Detect which cell encompasses the target text, then output its (x, y) center coordinate. 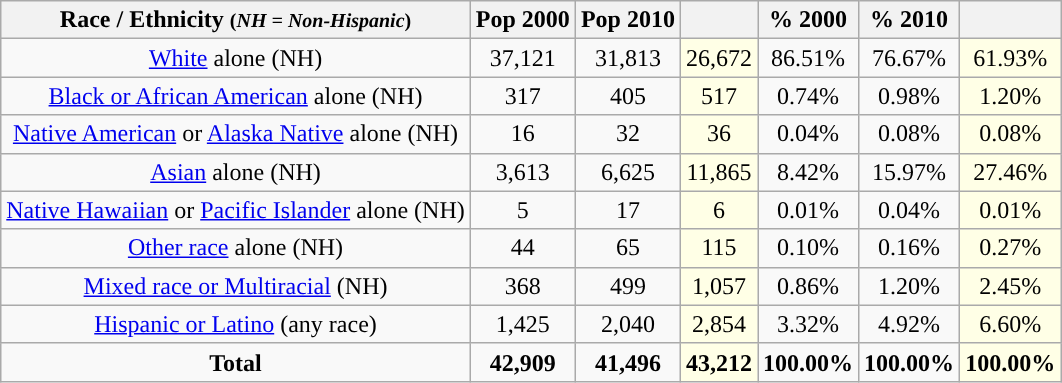
517 (718, 96)
1,425 (522, 324)
8.42% (808, 172)
6.60% (1010, 324)
16 (522, 134)
42,909 (522, 362)
61.93% (1010, 58)
% 2000 (808, 20)
3.32% (808, 324)
0.10% (808, 248)
76.67% (910, 58)
3,613 (522, 172)
115 (718, 248)
Pop 2010 (628, 20)
44 (522, 248)
Hispanic or Latino (any race) (236, 324)
17 (628, 210)
Black or African American alone (NH) (236, 96)
2,854 (718, 324)
White alone (NH) (236, 58)
86.51% (808, 58)
368 (522, 286)
11,865 (718, 172)
0.98% (910, 96)
Other race alone (NH) (236, 248)
4.92% (910, 324)
43,212 (718, 362)
Pop 2000 (522, 20)
499 (628, 286)
6 (718, 210)
32 (628, 134)
6,625 (628, 172)
2,040 (628, 324)
405 (628, 96)
26,672 (718, 58)
31,813 (628, 58)
41,496 (628, 362)
317 (522, 96)
5 (522, 210)
0.86% (808, 286)
0.16% (910, 248)
Native American or Alaska Native alone (NH) (236, 134)
27.46% (1010, 172)
Mixed race or Multiracial (NH) (236, 286)
1,057 (718, 286)
Total (236, 362)
15.97% (910, 172)
Native Hawaiian or Pacific Islander alone (NH) (236, 210)
36 (718, 134)
0.27% (1010, 248)
Race / Ethnicity (NH = Non-Hispanic) (236, 20)
37,121 (522, 58)
65 (628, 248)
0.74% (808, 96)
2.45% (1010, 286)
% 2010 (910, 20)
Asian alone (NH) (236, 172)
